Capture the cell that displays the provided text and extract its [x, y] central coordinate. 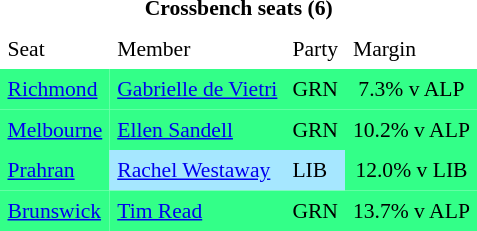
Margin [411, 48]
Brunswick [55, 210]
Ellen Sandell [198, 129]
Member [198, 48]
Gabrielle de Vietri [198, 89]
LIB [316, 170]
13.7% v ALP [411, 210]
Seat [55, 48]
Prahran [55, 170]
7.3% v ALP [411, 89]
Richmond [55, 89]
Tim Read [198, 210]
Melbourne [55, 129]
12.0% v LIB [411, 170]
10.2% v ALP [411, 129]
Party [316, 48]
Rachel Westaway [198, 170]
